Capture the cell that displays the provided text and extract its [X, Y] central coordinate. 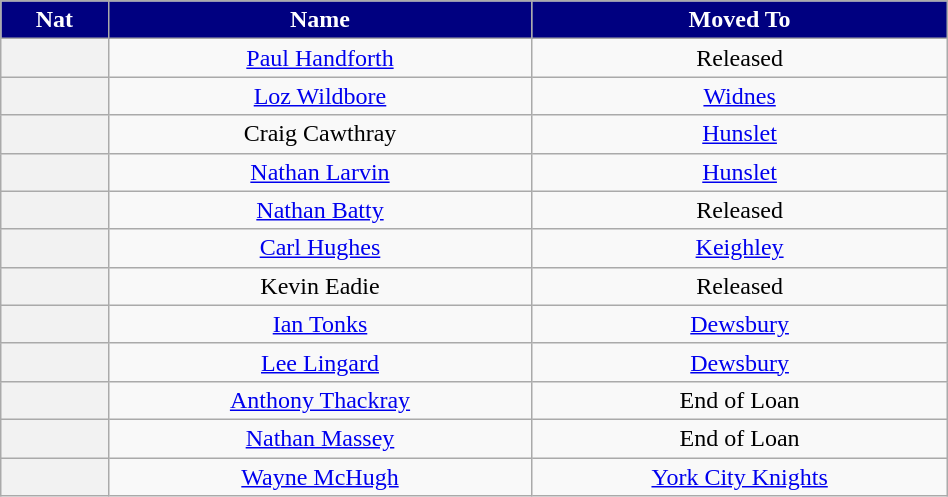
Widnes [740, 96]
Carl Hughes [320, 248]
Anthony Thackray [320, 400]
Nathan Batty [320, 210]
Moved To [740, 20]
Wayne McHugh [320, 477]
Nathan Larvin [320, 172]
Paul Handforth [320, 58]
Nathan Massey [320, 438]
Nat [54, 20]
Ian Tonks [320, 324]
Loz Wildbore [320, 96]
Keighley [740, 248]
York City Knights [740, 477]
Lee Lingard [320, 362]
Craig Cawthray [320, 134]
Kevin Eadie [320, 286]
Name [320, 20]
